Detect which cell encompasses the target text, then output its [X, Y] center coordinate. 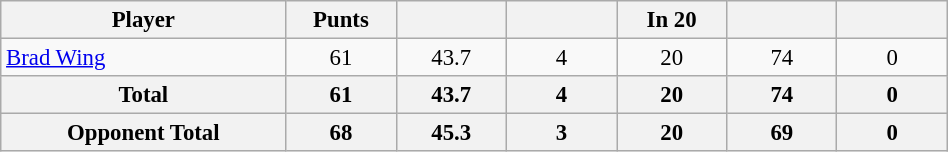
69 [782, 133]
Player [144, 20]
Opponent Total [144, 133]
Total [144, 95]
Punts [341, 20]
45.3 [451, 133]
In 20 [672, 20]
3 [561, 133]
Brad Wing [144, 58]
68 [341, 133]
